Scan for the cell matching the given text and deliver its [x, y] coordinate at center. 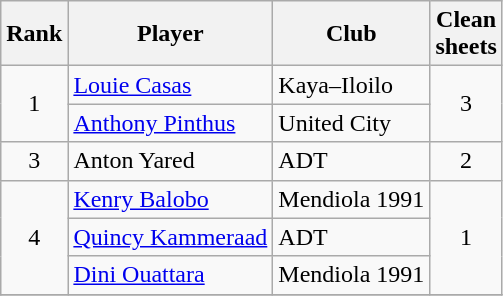
Cleansheets [466, 34]
United City [352, 123]
Kenry Balobo [170, 199]
Dini Ouattara [170, 275]
4 [34, 237]
Kaya–Iloilo [352, 85]
Rank [34, 34]
Anton Yared [170, 161]
Player [170, 34]
Quincy Kammeraad [170, 237]
Louie Casas [170, 85]
2 [466, 161]
Anthony Pinthus [170, 123]
Club [352, 34]
